Scan for the cell matching the given text and deliver its [X, Y] coordinate at center. 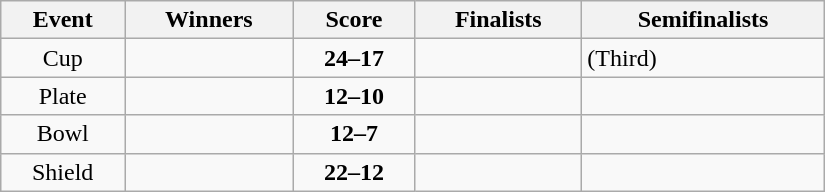
22–12 [354, 172]
(Third) [703, 58]
12–7 [354, 134]
Bowl [63, 134]
12–10 [354, 96]
Event [63, 20]
Score [354, 20]
Finalists [498, 20]
Semifinalists [703, 20]
Winners [210, 20]
Cup [63, 58]
24–17 [354, 58]
Plate [63, 96]
Shield [63, 172]
